Search for the cell housing the specified text and yield its (x, y) center coordinate. 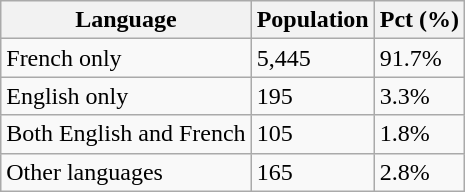
French only (126, 58)
1.8% (419, 134)
Language (126, 20)
165 (312, 172)
3.3% (419, 96)
5,445 (312, 58)
105 (312, 134)
Pct (%) (419, 20)
English only (126, 96)
Other languages (126, 172)
195 (312, 96)
2.8% (419, 172)
Both English and French (126, 134)
Population (312, 20)
91.7% (419, 58)
